Scan for the cell matching the given text and deliver its [X, Y] coordinate at center. 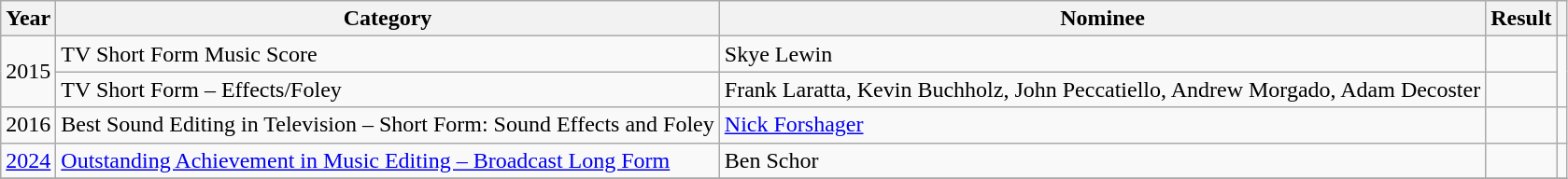
Result [1521, 19]
Nominee [1102, 19]
TV Short Form Music Score [388, 54]
Category [388, 19]
2015 [28, 72]
2024 [28, 160]
Frank Laratta, Kevin Buchholz, John Peccatiello, Andrew Morgado, Adam Decoster [1102, 89]
TV Short Form – Effects/Foley [388, 89]
Ben Schor [1102, 160]
Nick Forshager [1102, 125]
Best Sound Editing in Television – Short Form: Sound Effects and Foley [388, 125]
Outstanding Achievement in Music Editing – Broadcast Long Form [388, 160]
Year [28, 19]
2016 [28, 125]
Skye Lewin [1102, 54]
